Capture the cell that displays the provided text and extract its (x, y) central coordinate. 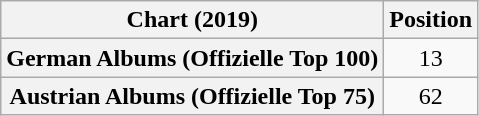
German Albums (Offizielle Top 100) (192, 58)
13 (431, 58)
62 (431, 96)
Chart (2019) (192, 20)
Position (431, 20)
Austrian Albums (Offizielle Top 75) (192, 96)
